From the cell containing the given text, extract its center point as (x, y) coordinate. 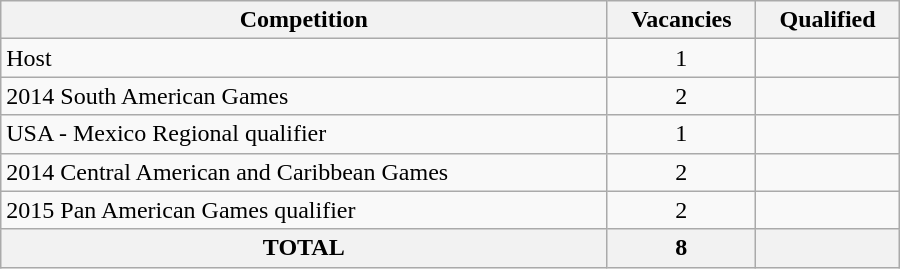
Host (304, 58)
2015 Pan American Games qualifier (304, 210)
Qualified (828, 20)
Competition (304, 20)
8 (682, 248)
Vacancies (682, 20)
2014 Central American and Caribbean Games (304, 172)
USA - Mexico Regional qualifier (304, 134)
TOTAL (304, 248)
2014 South American Games (304, 96)
